Locate the cell with the specified text and output its (X, Y) center coordinate. 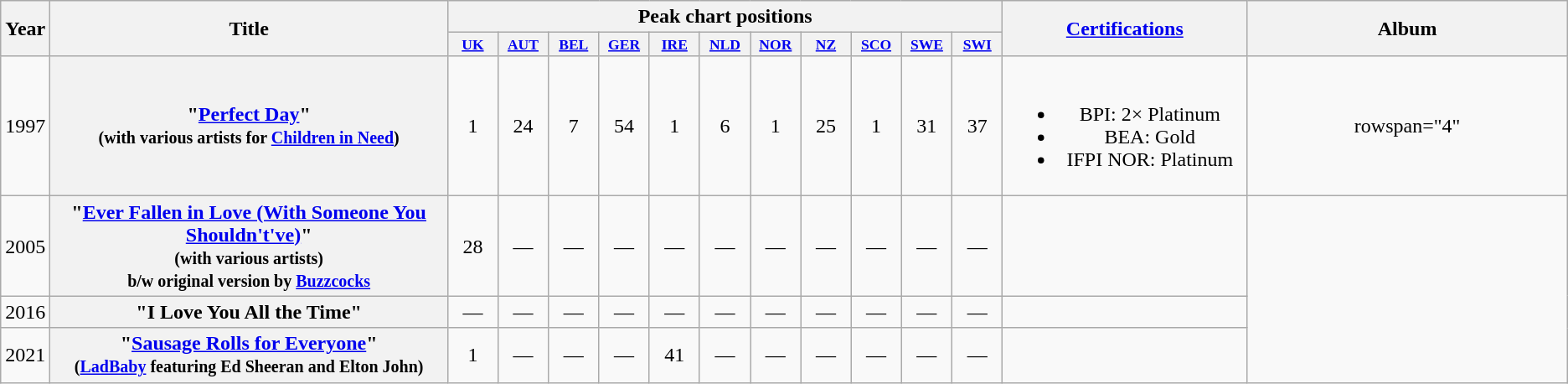
"Ever Fallen in Love (With Someone You Shouldn't've)"(with various artists)b/w original version by Buzzcocks (250, 246)
31 (926, 126)
2021 (25, 355)
Peak chart positions (725, 17)
BPI: 2× PlatinumBEA: GoldIFPI NOR: Platinum (1125, 126)
"I Love You All the Time" (250, 312)
Album (1407, 29)
AUT (523, 44)
1997 (25, 126)
UK (472, 44)
24 (523, 126)
37 (977, 126)
"Sausage Rolls for Everyone" (LadBaby featuring Ed Sheeran and Elton John) (250, 355)
rowspan="4" (1407, 126)
6 (725, 126)
Title (250, 29)
28 (472, 246)
NZ (826, 44)
BEL (574, 44)
41 (674, 355)
"Perfect Day" (with various artists for Children in Need) (250, 126)
SWE (926, 44)
GER (624, 44)
NLD (725, 44)
54 (624, 126)
IRE (674, 44)
SCO (876, 44)
7 (574, 126)
NOR (776, 44)
Year (25, 29)
2016 (25, 312)
2005 (25, 246)
Certifications (1125, 29)
25 (826, 126)
SWI (977, 44)
